Locate the cell with the specified text and output its (x, y) center coordinate. 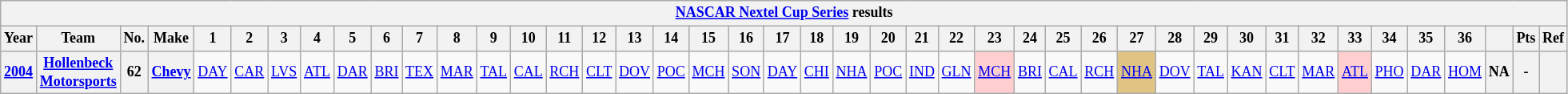
25 (1063, 39)
LVS (285, 72)
19 (852, 39)
35 (1426, 39)
KAN (1247, 72)
9 (493, 39)
GLN (956, 72)
2 (249, 39)
Team (78, 39)
10 (528, 39)
No. (134, 39)
6 (387, 39)
17 (782, 39)
32 (1319, 39)
33 (1355, 39)
CHI (817, 72)
8 (457, 39)
28 (1175, 39)
13 (635, 39)
31 (1283, 39)
2004 (19, 72)
Ref (1554, 39)
27 (1137, 39)
IND (923, 72)
NA (1498, 72)
PHO (1390, 72)
Make (171, 39)
23 (995, 39)
16 (747, 39)
36 (1465, 39)
Year (19, 39)
24 (1030, 39)
TEX (420, 72)
22 (956, 39)
- (1526, 72)
34 (1390, 39)
3 (285, 39)
30 (1247, 39)
HOM (1465, 72)
62 (134, 72)
12 (600, 39)
5 (352, 39)
NASCAR Nextel Cup Series results (784, 13)
15 (708, 39)
21 (923, 39)
1 (213, 39)
26 (1099, 39)
20 (888, 39)
7 (420, 39)
SON (747, 72)
29 (1211, 39)
11 (565, 39)
Hollenbeck Motorsports (78, 72)
Chevy (171, 72)
18 (817, 39)
4 (317, 39)
CAR (249, 72)
14 (671, 39)
Pts (1526, 39)
